Return [X, Y] of the center of cell containing provided text 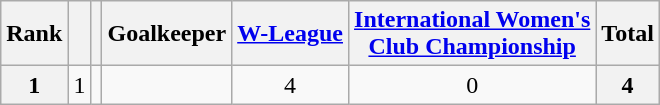
Total [628, 34]
International Women'sClub Championship [472, 34]
0 [472, 85]
Rank [34, 34]
Goalkeeper [167, 34]
W-League [290, 34]
